Search for the cell housing the specified text and yield its [x, y] center coordinate. 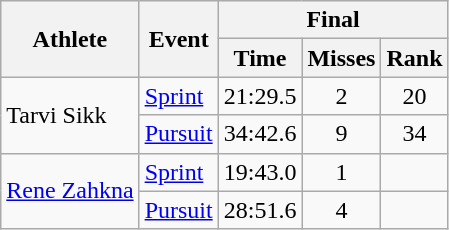
Event [178, 39]
34:42.6 [260, 134]
Final [333, 20]
34 [414, 134]
Time [260, 58]
28:51.6 [260, 210]
Rene Zahkna [70, 191]
4 [342, 210]
19:43.0 [260, 172]
Misses [342, 58]
20 [414, 96]
1 [342, 172]
9 [342, 134]
Rank [414, 58]
21:29.5 [260, 96]
Tarvi Sikk [70, 115]
2 [342, 96]
Athlete [70, 39]
